Pinpoint the cell where the given text exists, returning its (x, y) midpoint coordinate. 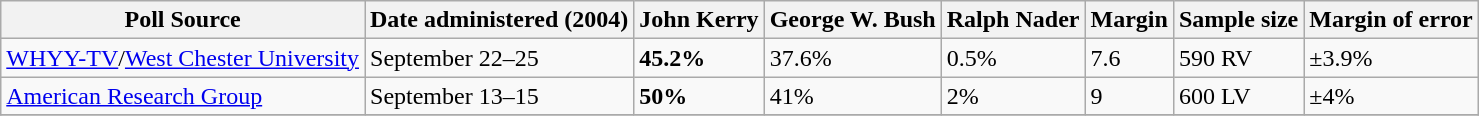
0.5% (1013, 58)
50% (699, 96)
590 RV (1238, 58)
45.2% (699, 58)
Margin of error (1392, 20)
Ralph Nader (1013, 20)
±3.9% (1392, 58)
9 (1129, 96)
American Research Group (183, 96)
September 13–15 (498, 96)
7.6 (1129, 58)
Poll Source (183, 20)
41% (852, 96)
Sample size (1238, 20)
37.6% (852, 58)
WHYY-TV/West Chester University (183, 58)
September 22–25 (498, 58)
John Kerry (699, 20)
Margin (1129, 20)
Date administered (2004) (498, 20)
2% (1013, 96)
600 LV (1238, 96)
George W. Bush (852, 20)
±4% (1392, 96)
